Identify which cell holds the provided text, then report its [X, Y] central coordinate. 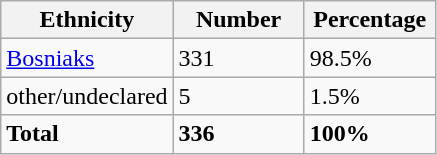
Percentage [370, 20]
336 [238, 134]
Number [238, 20]
other/undeclared [87, 96]
100% [370, 134]
Ethnicity [87, 20]
Bosniaks [87, 58]
1.5% [370, 96]
5 [238, 96]
331 [238, 58]
Total [87, 134]
98.5% [370, 58]
